Search for the cell housing the specified text and yield its [X, Y] center coordinate. 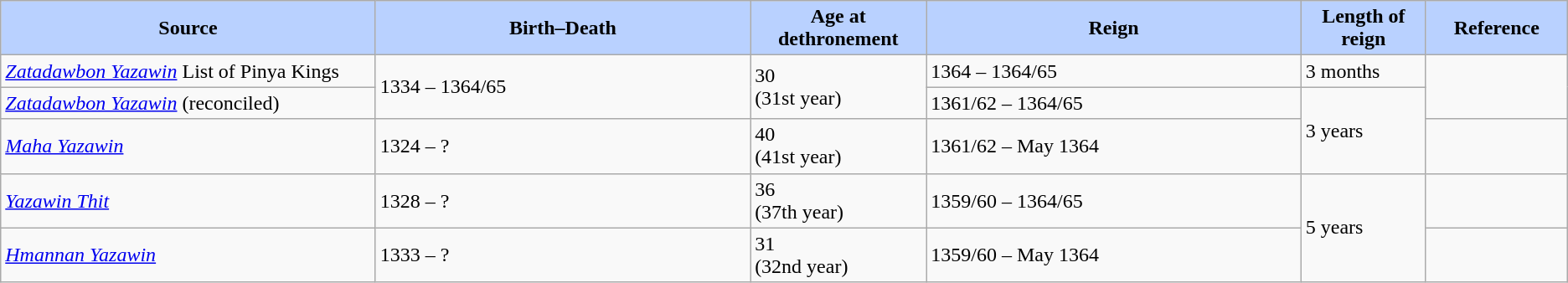
Age at dethronement [838, 28]
Zatadawbon Yazawin List of Pinya Kings [188, 71]
31 (32nd year) [838, 255]
30 (31st year) [838, 87]
1334 – 1364/65 [563, 87]
1361/62 – May 1364 [1114, 146]
3 months [1364, 71]
Source [188, 28]
Length of reign [1364, 28]
1364 – 1364/65 [1114, 71]
Reference [1496, 28]
1324 – ? [563, 146]
1333 – ? [563, 255]
3 years [1364, 131]
Zatadawbon Yazawin (reconciled) [188, 103]
Birth–Death [563, 28]
1359/60 – 1364/65 [1114, 201]
1359/60 – May 1364 [1114, 255]
40 (41st year) [838, 146]
Yazawin Thit [188, 201]
Reign [1114, 28]
5 years [1364, 228]
1361/62 – 1364/65 [1114, 103]
Hmannan Yazawin [188, 255]
1328 – ? [563, 201]
Maha Yazawin [188, 146]
36 (37th year) [838, 201]
